Provide the [X, Y] coordinate of the cell's center where the given text is located.  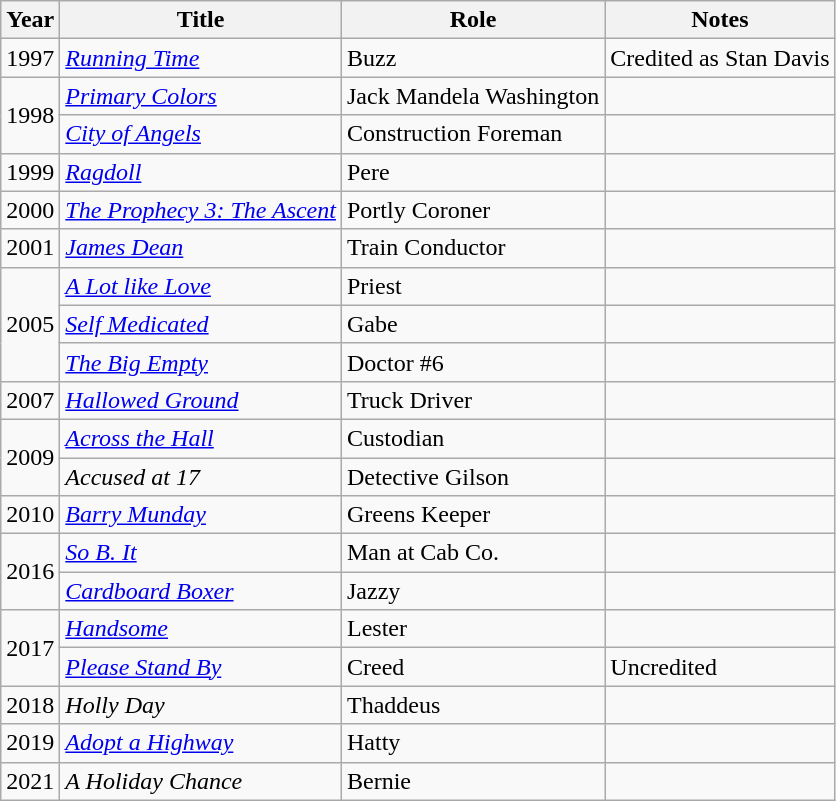
Jack Mandela Washington [472, 96]
Barry Munday [201, 515]
Creed [472, 667]
Hallowed Ground [201, 400]
2009 [30, 457]
Truck Driver [472, 400]
James Dean [201, 248]
Lester [472, 629]
Pere [472, 172]
Adopt a Highway [201, 743]
Construction Foreman [472, 134]
Man at Cab Co. [472, 553]
Ragdoll [201, 172]
1997 [30, 58]
Holly Day [201, 705]
Notes [720, 20]
Credited as Stan Davis [720, 58]
2007 [30, 400]
Self Medicated [201, 324]
The Prophecy 3: The Ascent [201, 210]
Thaddeus [472, 705]
Running Time [201, 58]
Uncredited [720, 667]
1998 [30, 115]
Handsome [201, 629]
2005 [30, 324]
City of Angels [201, 134]
Cardboard Boxer [201, 591]
Buzz [472, 58]
So B. It [201, 553]
The Big Empty [201, 362]
Train Conductor [472, 248]
2018 [30, 705]
2019 [30, 743]
Primary Colors [201, 96]
Across the Hall [201, 438]
Greens Keeper [472, 515]
2000 [30, 210]
2017 [30, 648]
2021 [30, 781]
Bernie [472, 781]
A Lot like Love [201, 286]
Portly Coroner [472, 210]
Priest [472, 286]
Accused at 17 [201, 477]
2010 [30, 515]
Jazzy [472, 591]
Role [472, 20]
Detective Gilson [472, 477]
Gabe [472, 324]
Doctor #6 [472, 362]
Please Stand By [201, 667]
2016 [30, 572]
Custodian [472, 438]
Title [201, 20]
Hatty [472, 743]
A Holiday Chance [201, 781]
2001 [30, 248]
1999 [30, 172]
Year [30, 20]
